Locate the cell with the specified text and output its (x, y) center coordinate. 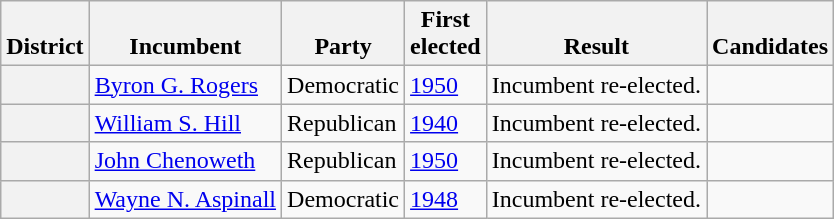
1948 (446, 199)
John Chenoweth (185, 161)
Candidates (770, 34)
Incumbent (185, 34)
Result (596, 34)
William S. Hill (185, 123)
Firstelected (446, 34)
District (45, 34)
Byron G. Rogers (185, 85)
1940 (446, 123)
Party (344, 34)
Wayne N. Aspinall (185, 199)
